Find where the given text appears and provide that cell's center as [X, Y] coordinate. 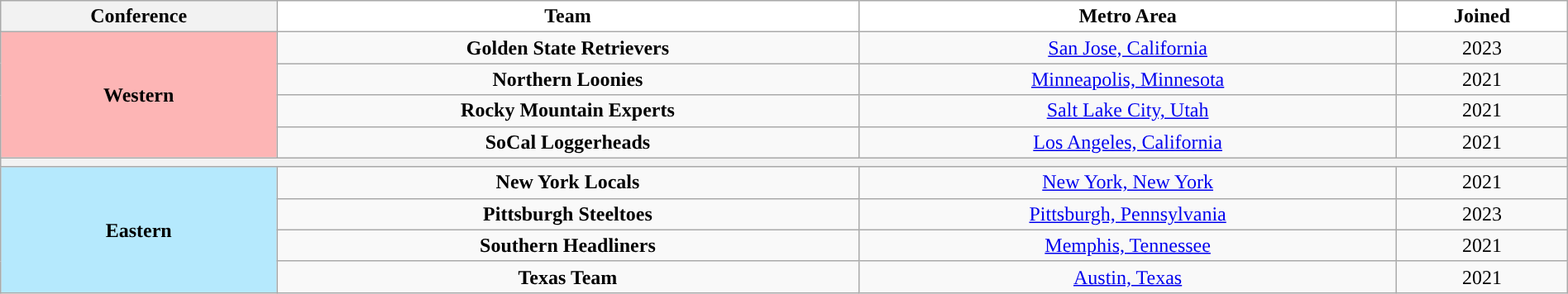
Austin, Texas [1128, 277]
Western [139, 95]
Pittsburgh, Pennsylvania [1128, 214]
Minneapolis, Minnesota [1128, 79]
Texas Team [568, 277]
Team [568, 17]
Joined [1482, 17]
Metro Area [1128, 17]
SoCal Loggerheads [568, 142]
New York, New York [1128, 183]
Memphis, Tennessee [1128, 245]
Salt Lake City, Utah [1128, 111]
Northern Loonies [568, 79]
Conference [139, 17]
Southern Headliners [568, 245]
Rocky Mountain Experts [568, 111]
New York Locals [568, 183]
Eastern [139, 230]
Pittsburgh Steeltoes [568, 214]
San Jose, California [1128, 48]
Golden State Retrievers [568, 48]
Los Angeles, California [1128, 142]
